Locate the cell with the specified text and output its [X, Y] center coordinate. 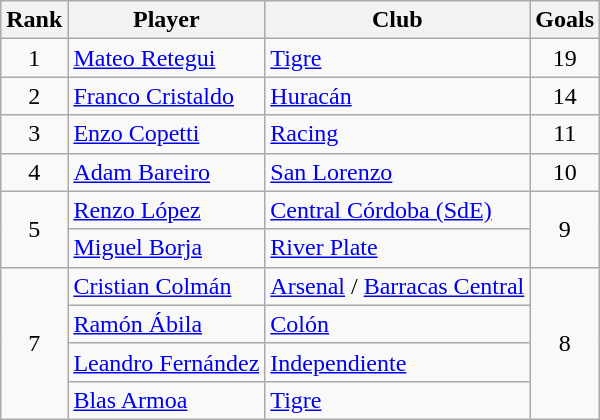
2 [34, 96]
7 [34, 343]
Ramón Ábila [166, 324]
River Plate [398, 248]
10 [565, 172]
19 [565, 58]
Central Córdoba (SdE) [398, 210]
14 [565, 96]
4 [34, 172]
Franco Cristaldo [166, 96]
Colón [398, 324]
9 [565, 229]
Rank [34, 20]
1 [34, 58]
3 [34, 134]
Renzo López [166, 210]
Blas Armoa [166, 400]
Goals [565, 20]
5 [34, 229]
Miguel Borja [166, 248]
Racing [398, 134]
Mateo Retegui [166, 58]
Huracán [398, 96]
11 [565, 134]
San Lorenzo [398, 172]
Player [166, 20]
Club [398, 20]
Cristian Colmán [166, 286]
Independiente [398, 362]
Enzo Copetti [166, 134]
Leandro Fernández [166, 362]
8 [565, 343]
Adam Bareiro [166, 172]
Arsenal / Barracas Central [398, 286]
